For the text-containing cell, return its midpoint in (x, y) coordinate format. 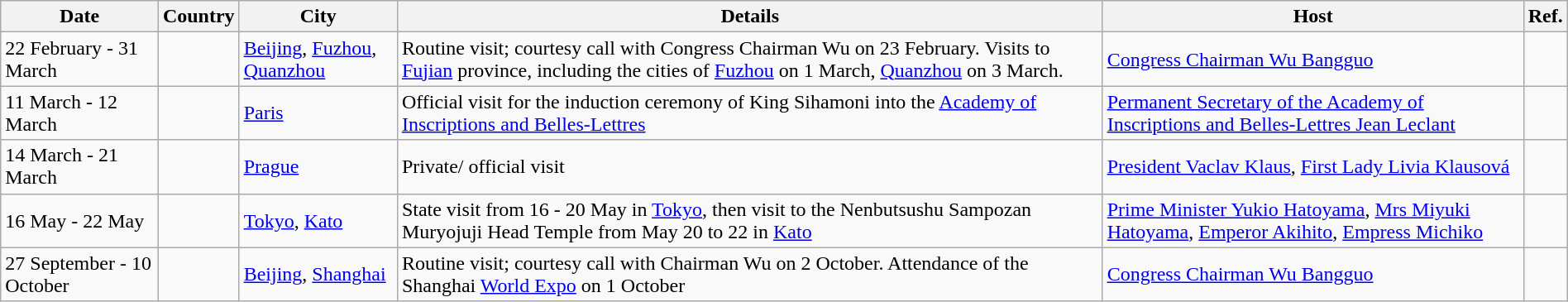
Country (198, 17)
Details (749, 17)
Tokyo, Kato (318, 220)
Prague (318, 167)
Private/ official visit (749, 167)
President Vaclav Klaus, First Lady Livia Klausová (1313, 167)
14 March - 21 March (79, 167)
City (318, 17)
Date (79, 17)
Ref. (1545, 17)
Host (1313, 17)
22 February - 31 March (79, 60)
Official visit for the induction ceremony of King Sihamoni into the Academy of Inscriptions and Belles-Lettres (749, 113)
Prime Minister Yukio Hatoyama, Mrs Miyuki Hatoyama, Emperor Akihito, Empress Michiko (1313, 220)
Beijing, Shanghai (318, 275)
Beijing, Fuzhou, Quanzhou (318, 60)
27 September - 10 October (79, 275)
11 March - 12 March (79, 113)
Permanent Secretary of the Academy of Inscriptions and Belles-Lettres Jean Leclant (1313, 113)
Routine visit; courtesy call with Chairman Wu on 2 October. Attendance of the Shanghai World Expo on 1 October (749, 275)
16 May - 22 May (79, 220)
State visit from 16 - 20 May in Tokyo, then visit to the Nenbutsushu Sampozan Muryojuji Head Temple from May 20 to 22 in Kato (749, 220)
Paris (318, 113)
